Determine the [x, y] coordinate at the center of the cell enclosing the given text.  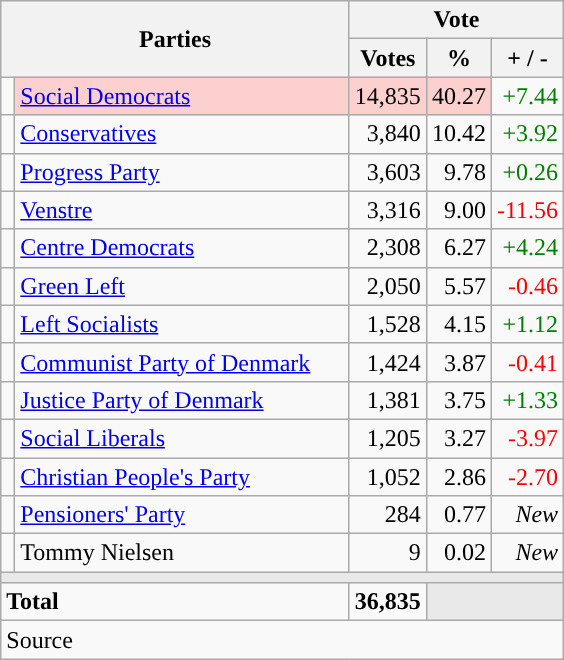
0.02 [458, 553]
-0.41 [527, 362]
3,840 [388, 134]
+1.12 [527, 324]
1,052 [388, 477]
Social Democrats [182, 96]
Parties [176, 39]
Pensioners' Party [182, 515]
9 [388, 553]
6.27 [458, 248]
Justice Party of Denmark [182, 400]
+ / - [527, 58]
3.75 [458, 400]
Social Liberals [182, 438]
36,835 [388, 602]
+4.24 [527, 248]
Christian People's Party [182, 477]
0.77 [458, 515]
9.00 [458, 210]
+1.33 [527, 400]
Tommy Nielsen [182, 553]
Vote [456, 20]
Total [176, 602]
Green Left [182, 286]
3,316 [388, 210]
1,424 [388, 362]
Venstre [182, 210]
Votes [388, 58]
-0.46 [527, 286]
+0.26 [527, 172]
% [458, 58]
4.15 [458, 324]
+3.92 [527, 134]
3,603 [388, 172]
-11.56 [527, 210]
Communist Party of Denmark [182, 362]
40.27 [458, 96]
Conservatives [182, 134]
284 [388, 515]
-3.97 [527, 438]
1,205 [388, 438]
1,528 [388, 324]
10.42 [458, 134]
2,050 [388, 286]
Source [282, 640]
2.86 [458, 477]
Centre Democrats [182, 248]
9.78 [458, 172]
-2.70 [527, 477]
14,835 [388, 96]
3.87 [458, 362]
Left Socialists [182, 324]
Progress Party [182, 172]
+7.44 [527, 96]
2,308 [388, 248]
1,381 [388, 400]
3.27 [458, 438]
5.57 [458, 286]
